Locate the cell with the specified text and output its (X, Y) center coordinate. 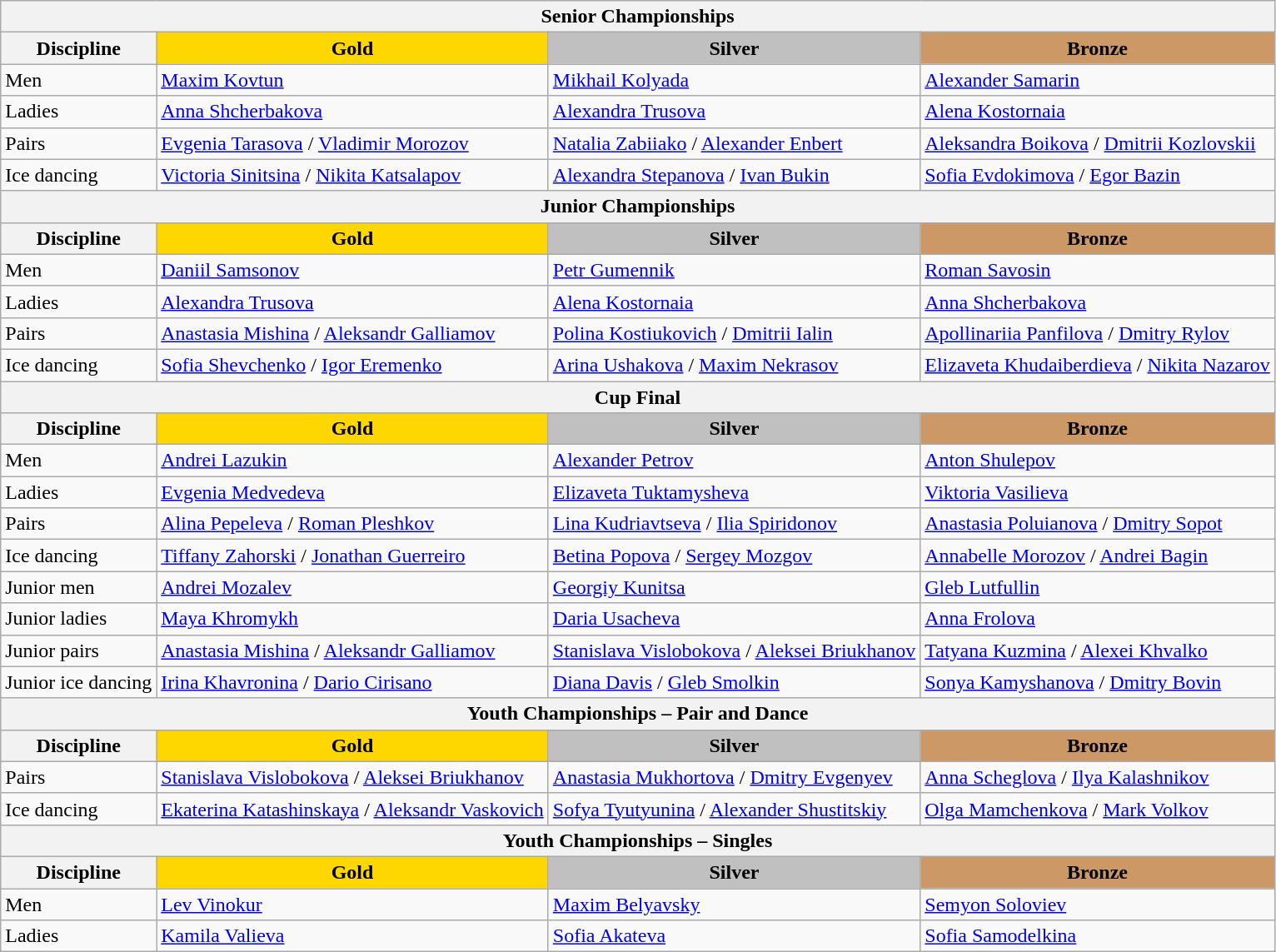
Junior pairs (78, 650)
Viktoria Vasilieva (1098, 492)
Alexander Samarin (1098, 80)
Betina Popova / Sergey Mozgov (734, 556)
Roman Savosin (1098, 270)
Olga Mamchenkova / Mark Volkov (1098, 809)
Evgenia Medvedeva (353, 492)
Mikhail Kolyada (734, 80)
Junior ladies (78, 619)
Apollinariia Panfilova / Dmitry Rylov (1098, 333)
Aleksandra Boikova / Dmitrii Kozlovskii (1098, 143)
Ekaterina Katashinskaya / Aleksandr Vaskovich (353, 809)
Alexandra Stepanova / Ivan Bukin (734, 175)
Diana Davis / Gleb Smolkin (734, 682)
Lina Kudriavtseva / Ilia Spiridonov (734, 524)
Arina Ushakova / Maxim Nekrasov (734, 365)
Evgenia Tarasova / Vladimir Morozov (353, 143)
Elizaveta Tuktamysheva (734, 492)
Tiffany Zahorski / Jonathan Guerreiro (353, 556)
Natalia Zabiiako / Alexander Enbert (734, 143)
Petr Gumennik (734, 270)
Youth Championships – Pair and Dance (638, 714)
Senior Championships (638, 17)
Irina Khavronina / Dario Cirisano (353, 682)
Andrei Lazukin (353, 461)
Sofia Samodelkina (1098, 936)
Junior Championships (638, 207)
Anastasia Mukhortova / Dmitry Evgenyev (734, 777)
Lev Vinokur (353, 904)
Junior ice dancing (78, 682)
Victoria Sinitsina / Nikita Katsalapov (353, 175)
Anastasia Poluianova / Dmitry Sopot (1098, 524)
Sofya Tyutyunina / Alexander Shustitskiy (734, 809)
Alina Pepeleva / Roman Pleshkov (353, 524)
Maxim Belyavsky (734, 904)
Anton Shulepov (1098, 461)
Georgiy Kunitsa (734, 587)
Sofia Evdokimova / Egor Bazin (1098, 175)
Cup Final (638, 397)
Maya Khromykh (353, 619)
Daniil Samsonov (353, 270)
Junior men (78, 587)
Annabelle Morozov / Andrei Bagin (1098, 556)
Youth Championships – Singles (638, 840)
Daria Usacheva (734, 619)
Alexander Petrov (734, 461)
Kamila Valieva (353, 936)
Andrei Mozalev (353, 587)
Gleb Lutfullin (1098, 587)
Anna Frolova (1098, 619)
Anna Scheglova / Ilya Kalashnikov (1098, 777)
Tatyana Kuzmina / Alexei Khvalko (1098, 650)
Sofia Shevchenko / Igor Eremenko (353, 365)
Elizaveta Khudaiberdieva / Nikita Nazarov (1098, 365)
Sofia Akateva (734, 936)
Sonya Kamyshanova / Dmitry Bovin (1098, 682)
Maxim Kovtun (353, 80)
Polina Kostiukovich / Dmitrii Ialin (734, 333)
Semyon Soloviev (1098, 904)
